Determine the (X, Y) coordinate at the center of the cell enclosing the given text.  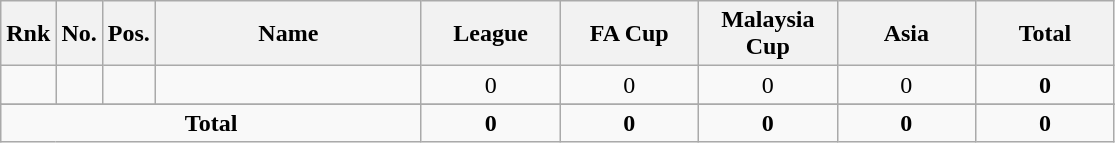
Malaysia Cup (768, 34)
Pos. (128, 34)
Rnk (28, 34)
No. (79, 34)
Name (288, 34)
FA Cup (630, 34)
Asia (906, 34)
League (490, 34)
